From the cell containing the given text, extract its center point as (X, Y) coordinate. 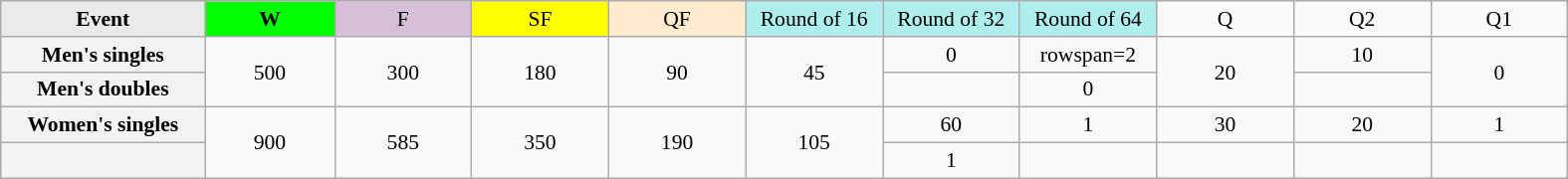
900 (270, 143)
Q1 (1499, 19)
rowspan=2 (1088, 55)
90 (677, 72)
60 (951, 125)
300 (403, 72)
Event (104, 19)
585 (403, 143)
105 (814, 143)
Q2 (1362, 19)
10 (1362, 55)
Round of 16 (814, 19)
Round of 32 (951, 19)
45 (814, 72)
SF (541, 19)
QF (677, 19)
500 (270, 72)
30 (1226, 125)
F (403, 19)
Round of 64 (1088, 19)
Q (1226, 19)
Men's doubles (104, 89)
350 (541, 143)
190 (677, 143)
Women's singles (104, 125)
W (270, 19)
180 (541, 72)
Men's singles (104, 55)
